Return (x, y) of the center of cell containing provided text 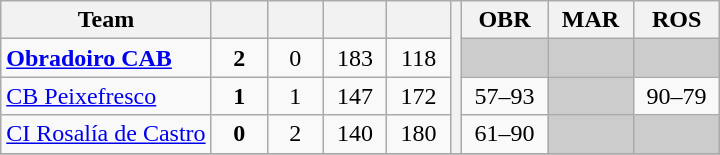
180 (419, 134)
Obradoiro CAB (106, 58)
MAR (591, 20)
Team (106, 20)
140 (355, 134)
118 (419, 58)
172 (419, 96)
147 (355, 96)
CB Peixefresco (106, 96)
90–79 (677, 96)
ROS (677, 20)
61–90 (504, 134)
CI Rosalía de Castro (106, 134)
OBR (504, 20)
57–93 (504, 96)
183 (355, 58)
